From the cell containing the given text, extract its center point as [x, y] coordinate. 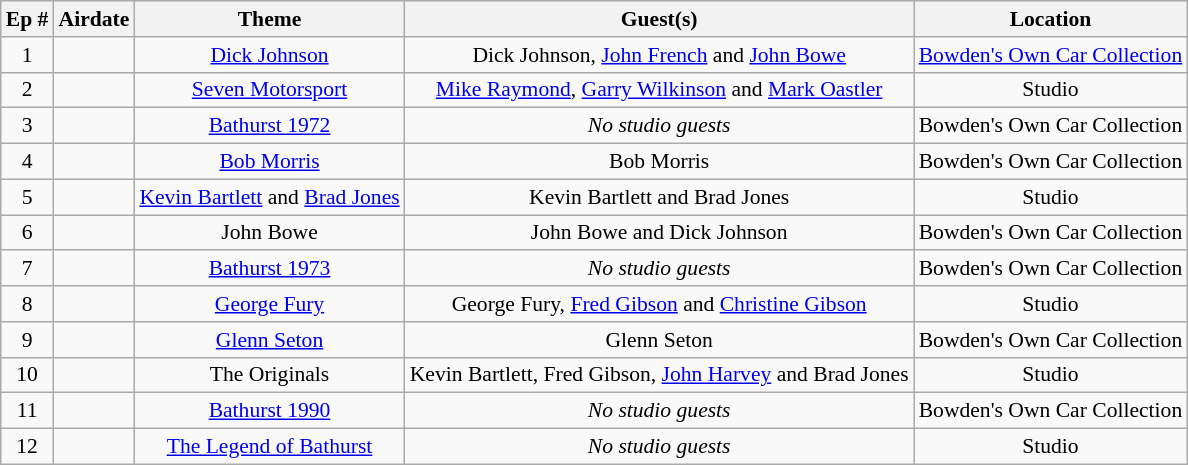
1 [28, 55]
Bathurst 1990 [269, 411]
Kevin Bartlett, Fred Gibson, John Harvey and Brad Jones [660, 375]
9 [28, 340]
Bathurst 1973 [269, 269]
12 [28, 447]
2 [28, 90]
The Originals [269, 375]
11 [28, 411]
George Fury [269, 304]
Airdate [94, 19]
Ep # [28, 19]
John Bowe [269, 233]
Mike Raymond, Garry Wilkinson and Mark Oastler [660, 90]
3 [28, 126]
The Legend of Bathurst [269, 447]
Theme [269, 19]
Seven Motorsport [269, 90]
7 [28, 269]
Location [1051, 19]
Bathurst 1972 [269, 126]
John Bowe and Dick Johnson [660, 233]
Dick Johnson, John French and John Bowe [660, 55]
5 [28, 197]
Dick Johnson [269, 55]
10 [28, 375]
4 [28, 162]
6 [28, 233]
8 [28, 304]
Guest(s) [660, 19]
George Fury, Fred Gibson and Christine Gibson [660, 304]
